For the text-containing cell, return its midpoint in (x, y) coordinate format. 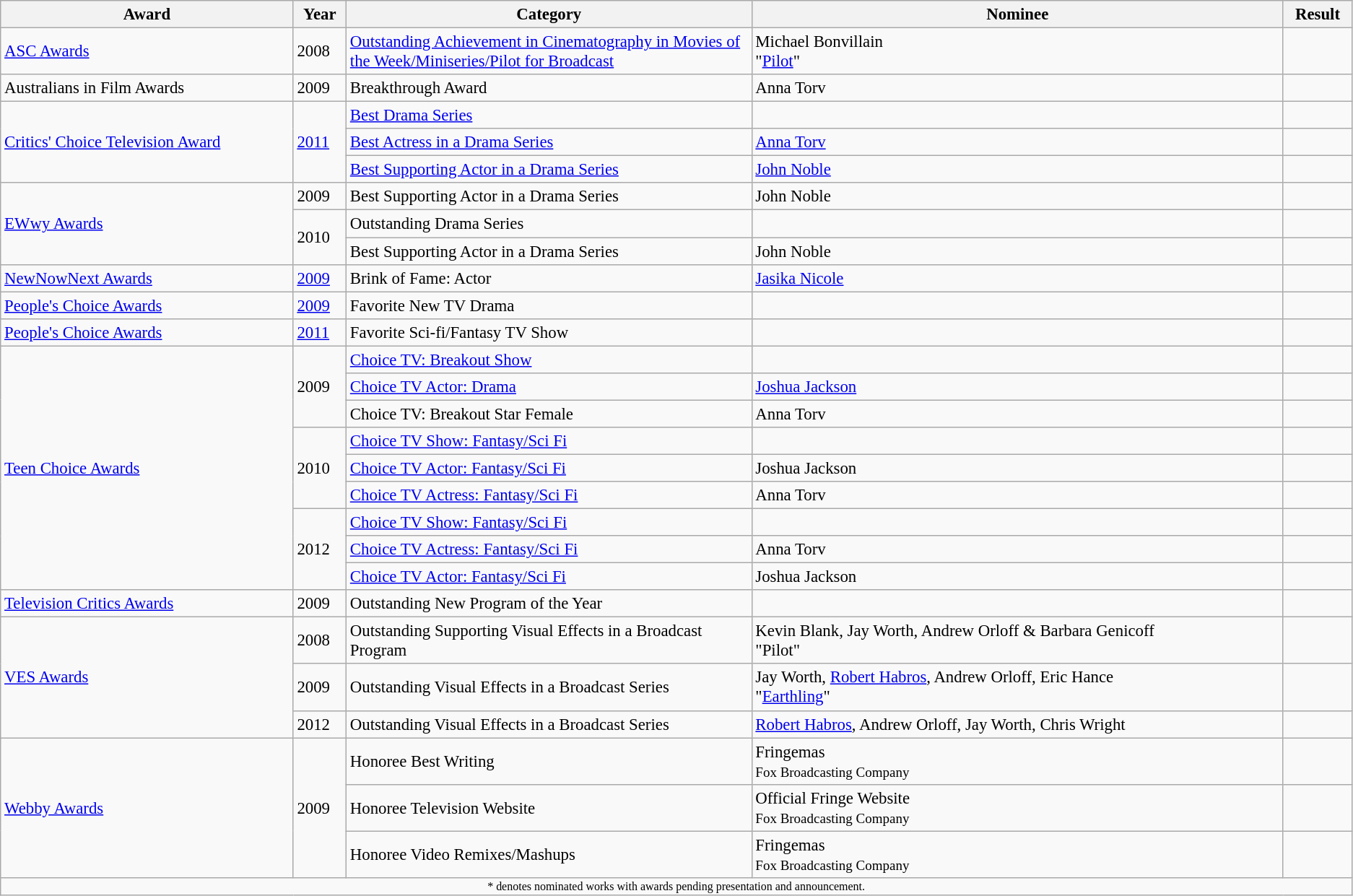
Jasika Nicole (1017, 278)
Outstanding Supporting Visual Effects in a Broadcast Program (549, 641)
Honoree Television Website (549, 807)
VES Awards (147, 677)
Breakthrough Award (549, 88)
Choice TV: Breakout Show (549, 360)
Outstanding Achievement in Cinematography in Movies of the Week/Miniseries/Pilot for Broadcast (549, 52)
Choice TV Actor: Drama (549, 387)
Honoree Best Writing (549, 761)
Robert Habros, Andrew Orloff, Jay Worth, Chris Wright (1017, 724)
Result (1317, 14)
Best Drama Series (549, 116)
Favorite Sci-fi/Fantasy TV Show (549, 332)
Official Fringe Website Fox Broadcasting Company (1017, 807)
Category (549, 14)
Brink of Fame: Actor (549, 278)
Outstanding Drama Series (549, 224)
Australians in Film Awards (147, 88)
EWwy Awards (147, 224)
Favorite New TV Drama (549, 305)
Nominee (1017, 14)
NewNowNext Awards (147, 278)
Best Actress in a Drama Series (549, 142)
Critics' Choice Television Award (147, 143)
Award (147, 14)
Michael Bonvillain"Pilot" (1017, 52)
Webby Awards (147, 808)
Honoree Video Remixes/Mashups (549, 855)
Year (319, 14)
* denotes nominated works with awards pending presentation and announcement. (676, 887)
Outstanding New Program of the Year (549, 604)
Kevin Blank, Jay Worth, Andrew Orloff & Barbara Genicoff"Pilot" (1017, 641)
Teen Choice Awards (147, 468)
Television Critics Awards (147, 604)
Choice TV: Breakout Star Female (549, 414)
Jay Worth, Robert Habros, Andrew Orloff, Eric Hance"Earthling" (1017, 687)
ASC Awards (147, 52)
